Extract the [x, y] coordinate from the center of the cell holding the provided text.  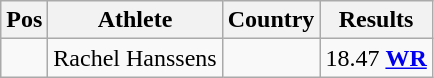
Results [376, 20]
Athlete [135, 20]
18.47 WR [376, 58]
Rachel Hanssens [135, 58]
Pos [24, 20]
Country [271, 20]
